Extract the (X, Y) coordinate from the center of the cell holding the provided text.  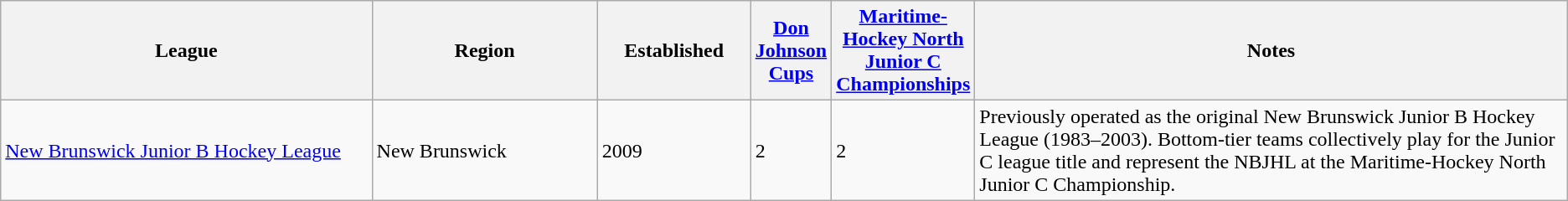
Don Johnson Cups (791, 50)
Maritime-Hockey North Junior C Championships (903, 50)
New Brunswick (484, 151)
Notes (1271, 50)
Region (484, 50)
New Brunswick Junior B Hockey League (186, 151)
Established (673, 50)
2009 (673, 151)
League (186, 50)
